Extract the [x, y] coordinate from the center of the cell holding the provided text.  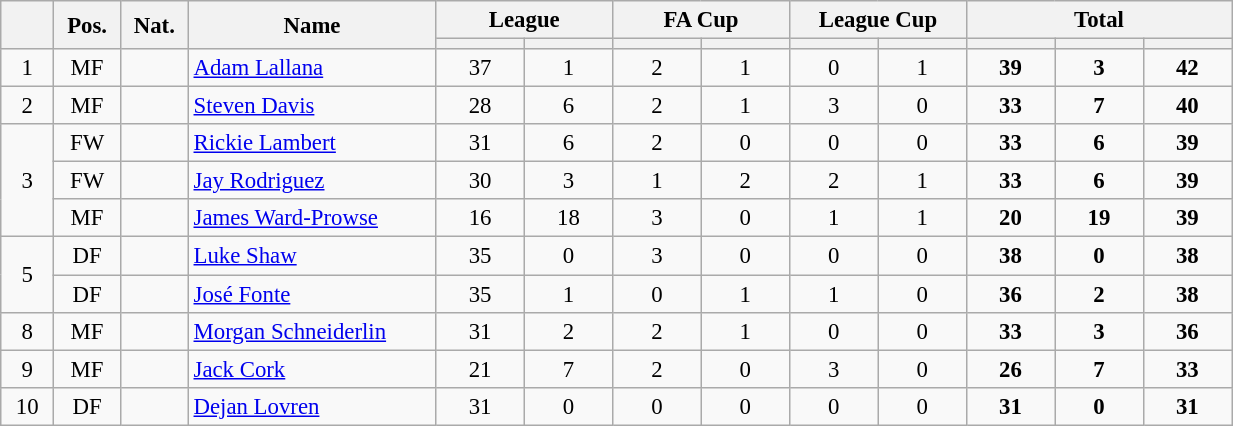
Morgan Schneiderlin [312, 331]
10 [28, 406]
8 [28, 331]
Luke Shaw [312, 256]
16 [480, 219]
Rickie Lambert [312, 143]
30 [480, 181]
9 [28, 369]
Nat. [154, 25]
26 [1010, 369]
Pos. [88, 25]
Dejan Lovren [312, 406]
League [524, 20]
Steven Davis [312, 106]
Jack Cork [312, 369]
21 [480, 369]
28 [480, 106]
Adam Lallana [312, 68]
20 [1010, 219]
40 [1188, 106]
18 [568, 219]
19 [1099, 219]
Name [312, 25]
37 [480, 68]
League Cup [878, 20]
FA Cup [702, 20]
José Fonte [312, 294]
James Ward-Prowse [312, 219]
Total [1098, 20]
5 [28, 274]
Jay Rodriguez [312, 181]
42 [1188, 68]
